Scan for the cell matching the given text and deliver its (X, Y) coordinate at center. 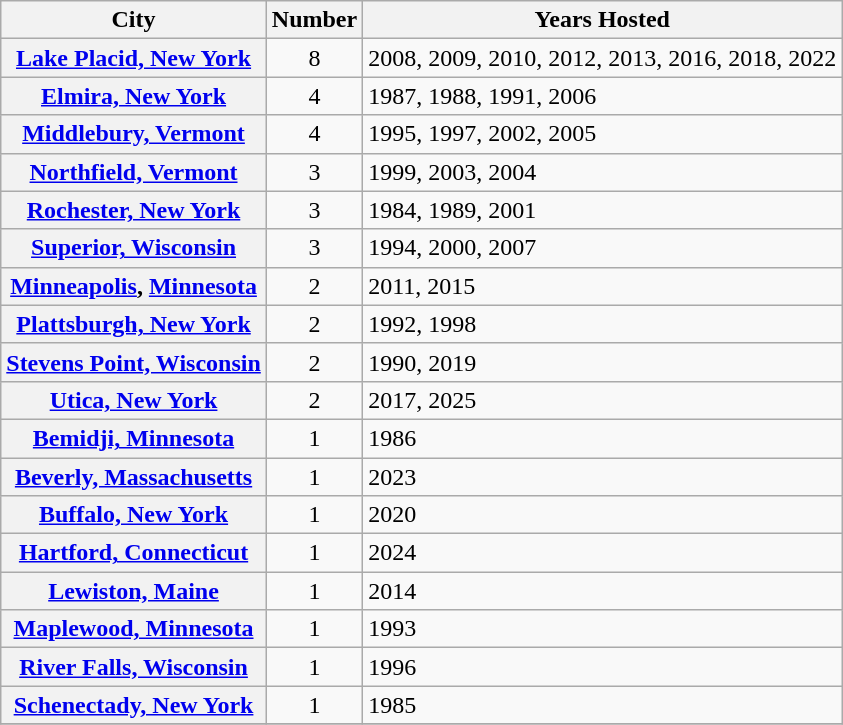
City (134, 20)
Lake Placid, New York (134, 58)
1986 (602, 438)
2011, 2015 (602, 286)
1984, 1989, 2001 (602, 210)
1994, 2000, 2007 (602, 248)
River Falls, Wisconsin (134, 667)
Beverly, Massachusetts (134, 477)
2008, 2009, 2010, 2012, 2013, 2016, 2018, 2022 (602, 58)
1990, 2019 (602, 362)
2014 (602, 591)
Maplewood, Minnesota (134, 629)
Schenectady, New York (134, 705)
Bemidji, Minnesota (134, 438)
Stevens Point, Wisconsin (134, 362)
Buffalo, New York (134, 515)
2024 (602, 553)
Lewiston, Maine (134, 591)
Rochester, New York (134, 210)
1987, 1988, 1991, 2006 (602, 96)
Elmira, New York (134, 96)
Number (314, 20)
Years Hosted (602, 20)
1999, 2003, 2004 (602, 172)
Northfield, Vermont (134, 172)
1985 (602, 705)
2017, 2025 (602, 400)
Middlebury, Vermont (134, 134)
1995, 1997, 2002, 2005 (602, 134)
1993 (602, 629)
Minneapolis, Minnesota (134, 286)
2023 (602, 477)
Superior, Wisconsin (134, 248)
1992, 1998 (602, 324)
Hartford, Connecticut (134, 553)
8 (314, 58)
Utica, New York (134, 400)
Plattsburgh, New York (134, 324)
1996 (602, 667)
2020 (602, 515)
